Locate the cell with the specified text and output its (x, y) center coordinate. 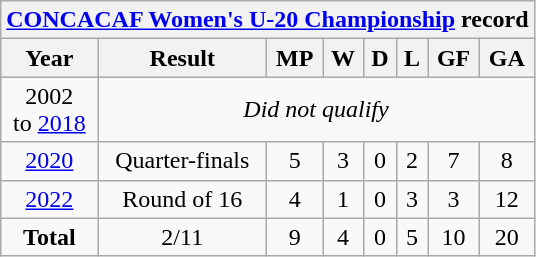
D (380, 58)
Total (50, 237)
W (344, 58)
8 (506, 161)
MP (295, 58)
GA (506, 58)
L (412, 58)
2 (412, 161)
Round of 16 (182, 199)
Year (50, 58)
Did not qualify (316, 110)
10 (454, 237)
7 (454, 161)
Result (182, 58)
2022 (50, 199)
CONCACAF Women's U-20 Championship record (268, 20)
2020 (50, 161)
1 (344, 199)
20 (506, 237)
GF (454, 58)
12 (506, 199)
2/11 (182, 237)
2002to 2018 (50, 110)
Quarter-finals (182, 161)
9 (295, 237)
